Provide the [x, y] coordinate of the cell's center where the given text is located.  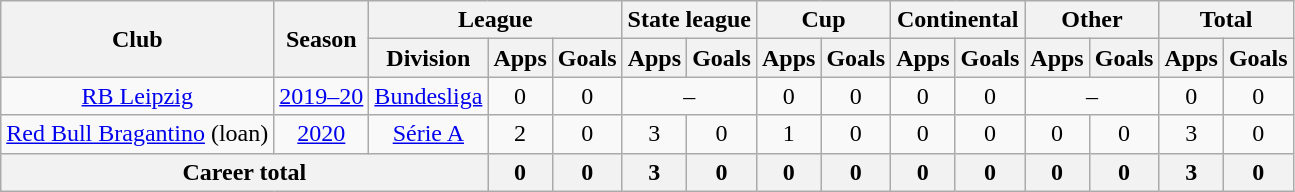
1 [788, 134]
Total [1226, 20]
Bundesliga [428, 96]
Season [322, 39]
Career total [244, 172]
RB Leipzig [138, 96]
Red Bull Bragantino (loan) [138, 134]
Continental [958, 20]
League [496, 20]
State league [689, 20]
Club [138, 39]
2020 [322, 134]
Other [1092, 20]
2 [520, 134]
Cup [823, 20]
Série A [428, 134]
2019–20 [322, 96]
Division [428, 58]
